Provide the (X, Y) coordinate of the cell's center where the given text is located.  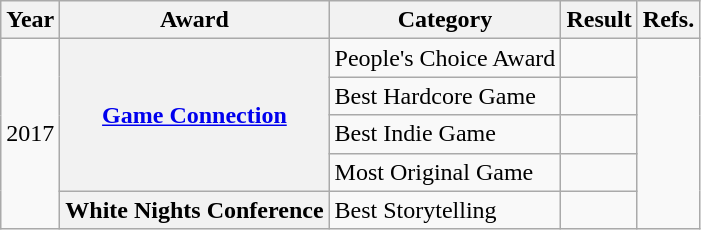
People's Choice Award (445, 58)
Refs. (668, 20)
Best Storytelling (445, 210)
Best Indie Game (445, 134)
Award (194, 20)
White Nights Conference (194, 210)
Category (445, 20)
Game Connection (194, 115)
Year (30, 20)
Best Hardcore Game (445, 96)
Most Original Game (445, 172)
2017 (30, 134)
Result (599, 20)
